From the cell containing the given text, extract its center point as (X, Y) coordinate. 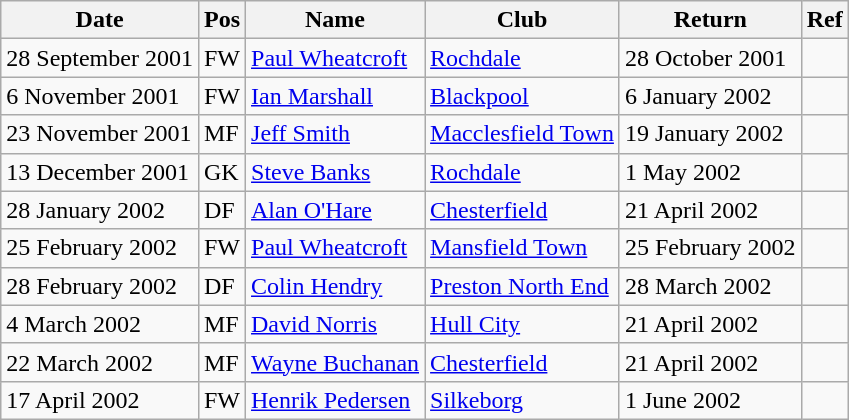
28 March 2002 (710, 286)
28 February 2002 (100, 286)
Date (100, 20)
1 May 2002 (710, 172)
Jeff Smith (336, 134)
Steve Banks (336, 172)
6 January 2002 (710, 96)
4 March 2002 (100, 324)
Alan O'Hare (336, 210)
Colin Hendry (336, 286)
Wayne Buchanan (336, 362)
Mansfield Town (522, 248)
28 October 2001 (710, 58)
19 January 2002 (710, 134)
GK (222, 172)
Silkeborg (522, 400)
Name (336, 20)
1 June 2002 (710, 400)
Blackpool (522, 96)
Pos (222, 20)
Preston North End (522, 286)
13 December 2001 (100, 172)
Hull City (522, 324)
22 March 2002 (100, 362)
Club (522, 20)
Return (710, 20)
Ian Marshall (336, 96)
23 November 2001 (100, 134)
6 November 2001 (100, 96)
Macclesfield Town (522, 134)
28 September 2001 (100, 58)
17 April 2002 (100, 400)
28 January 2002 (100, 210)
Ref (824, 20)
Henrik Pedersen (336, 400)
David Norris (336, 324)
